Scan for the cell matching the given text and deliver its (X, Y) coordinate at center. 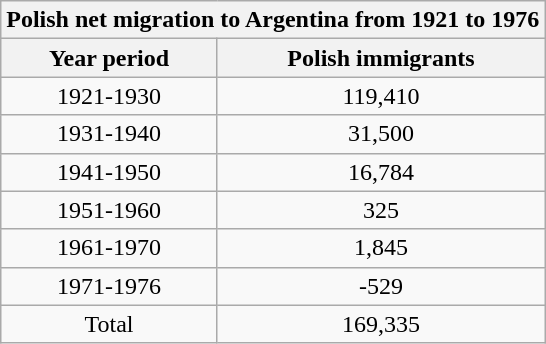
119,410 (380, 96)
1951-1960 (110, 210)
1921-1930 (110, 96)
325 (380, 210)
169,335 (380, 324)
1971-1976 (110, 286)
1,845 (380, 248)
16,784 (380, 172)
1961-1970 (110, 248)
31,500 (380, 134)
-529 (380, 286)
Total (110, 324)
Year period (110, 58)
Polish net migration to Argentina from 1921 to 1976 (273, 20)
1941-1950 (110, 172)
1931-1940 (110, 134)
Polish immigrants (380, 58)
